Extract the [x, y] coordinate from the center of the cell holding the provided text.  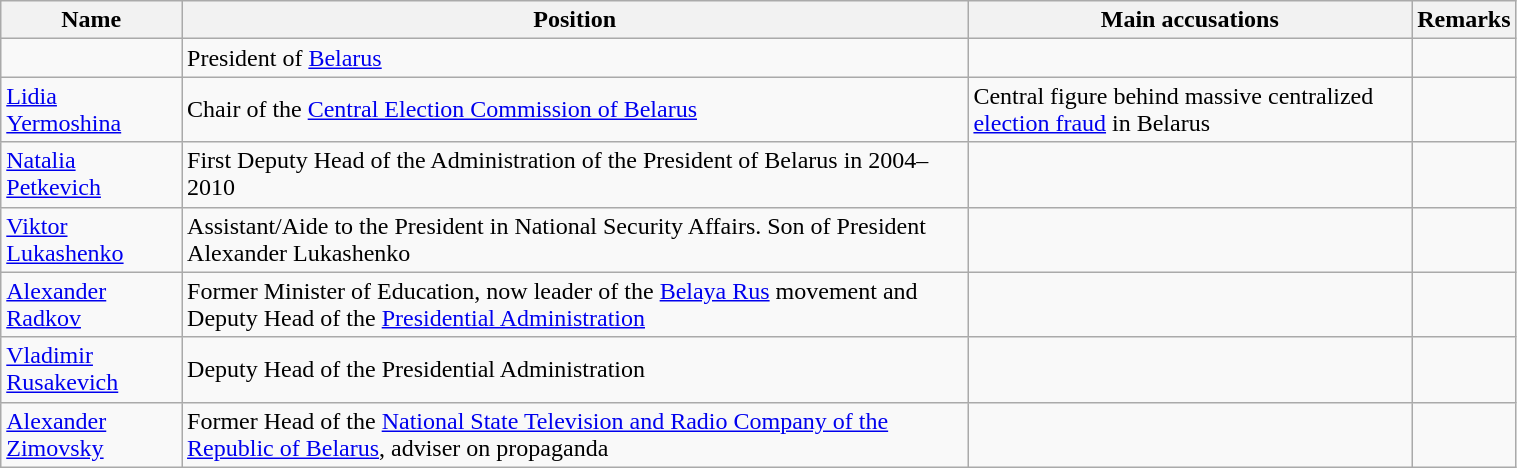
Vladimir Rusakevich [92, 370]
Deputy Head of the Presidential Administration [575, 370]
Main accusations [1190, 20]
Alexander Zimovsky [92, 434]
Viktor Lukashenko [92, 240]
Central figure behind massive centralized election fraud in Belarus [1190, 110]
Natalia Petkevich [92, 174]
Former Head of the National State Television and Radio Company of the Republic of Belarus, adviser on propaganda [575, 434]
Chair of the Central Election Commission of Belarus [575, 110]
Name [92, 20]
Lidia Yermoshina [92, 110]
Assistant/Aide to the President in National Security Affairs. Son of President Alexander Lukashenko [575, 240]
Position [575, 20]
Alexander Radkov [92, 304]
Remarks [1464, 20]
First Deputy Head of the Administration of the President of Belarus in 2004–2010 [575, 174]
Former Minister of Education, now leader of the Belaya Rus movement and Deputy Head of the Presidential Administration [575, 304]
President of Belarus [575, 58]
